Provide the (x, y) coordinate of the cell's center where the given text is located.  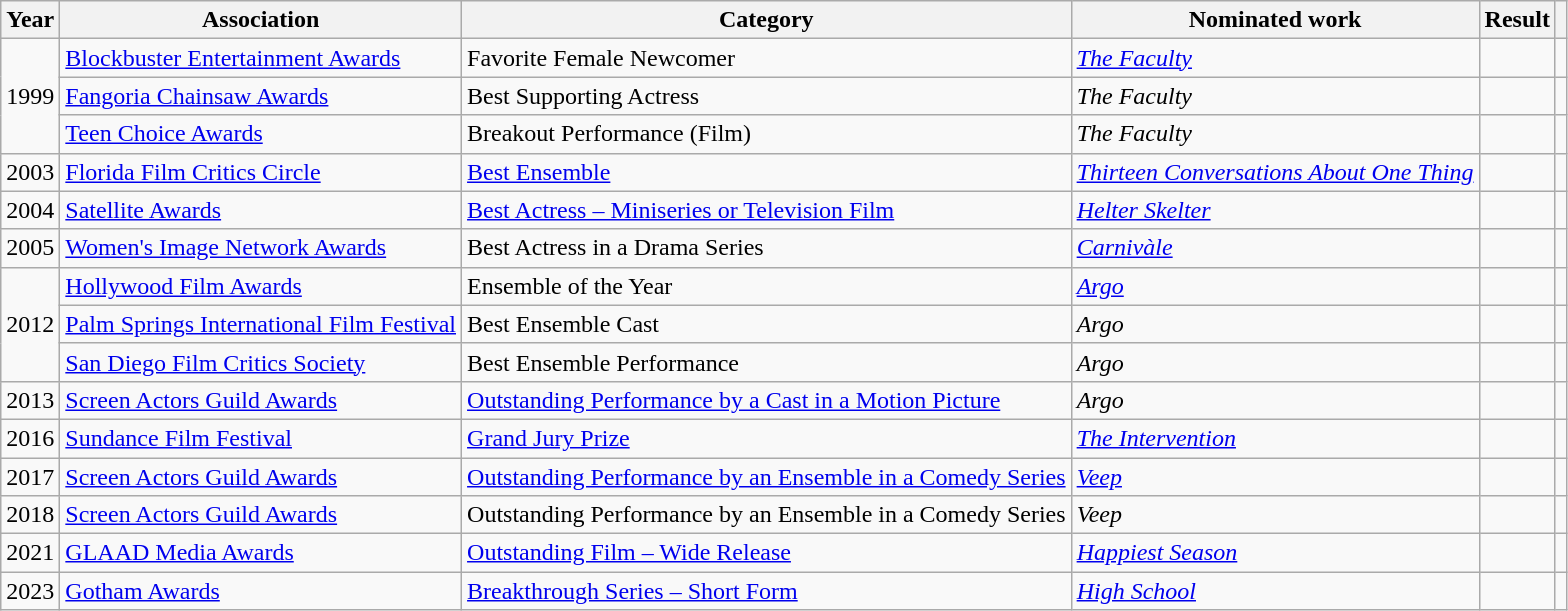
Blockbuster Entertainment Awards (261, 58)
Florida Film Critics Circle (261, 172)
Women's Image Network Awards (261, 248)
Best Ensemble (767, 172)
2004 (30, 210)
Helter Skelter (1275, 210)
Year (30, 20)
Outstanding Performance by a Cast in a Motion Picture (767, 400)
Thirteen Conversations About One Thing (1275, 172)
2017 (30, 477)
1999 (30, 96)
GLAAD Media Awards (261, 553)
Result (1517, 20)
Grand Jury Prize (767, 438)
Favorite Female Newcomer (767, 58)
2003 (30, 172)
Best Ensemble Performance (767, 362)
Category (767, 20)
Best Supporting Actress (767, 96)
Ensemble of the Year (767, 286)
2018 (30, 515)
2016 (30, 438)
2013 (30, 400)
Satellite Awards (261, 210)
Happiest Season (1275, 553)
Best Ensemble Cast (767, 324)
Gotham Awards (261, 591)
2012 (30, 324)
Breakthrough Series – Short Form (767, 591)
Palm Springs International Film Festival (261, 324)
High School (1275, 591)
Nominated work (1275, 20)
Best Actress – Miniseries or Television Film (767, 210)
2005 (30, 248)
Hollywood Film Awards (261, 286)
Association (261, 20)
Best Actress in a Drama Series (767, 248)
San Diego Film Critics Society (261, 362)
Breakout Performance (Film) (767, 134)
2021 (30, 553)
Sundance Film Festival (261, 438)
2023 (30, 591)
The Intervention (1275, 438)
Carnivàle (1275, 248)
Fangoria Chainsaw Awards (261, 96)
Outstanding Film – Wide Release (767, 553)
Teen Choice Awards (261, 134)
